Determine the (X, Y) coordinate at the center of the cell enclosing the given text.  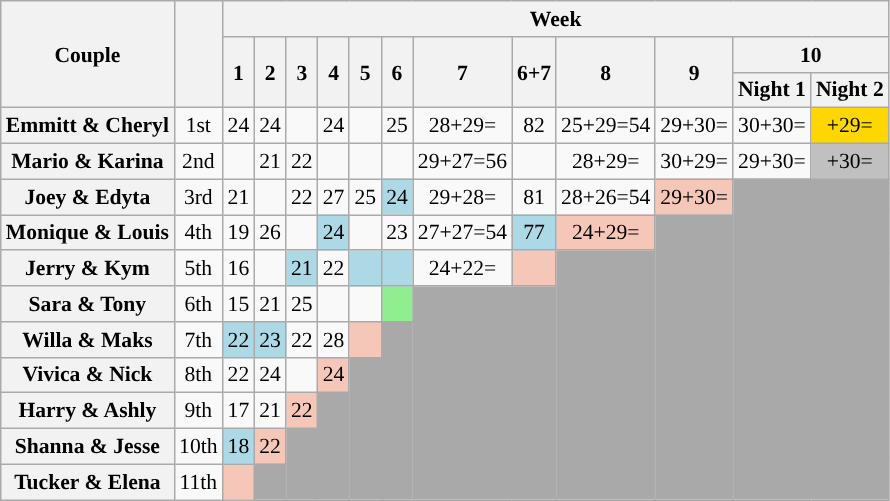
29+27=56 (462, 162)
1st (198, 126)
Night 1 (772, 90)
9 (694, 72)
3rd (198, 197)
Vivica & Nick (88, 375)
15 (239, 304)
82 (534, 126)
29+28= (462, 197)
24+22= (462, 269)
5th (198, 269)
18 (239, 447)
Couple (88, 54)
Mario & Karina (88, 162)
Joey & Edyta (88, 197)
2nd (198, 162)
10th (198, 447)
5 (365, 72)
Jerry & Kym (88, 269)
+29= (850, 126)
30+30= (772, 126)
27 (334, 197)
+30= (850, 162)
77 (534, 233)
Shanna & Jesse (88, 447)
6 (397, 72)
17 (239, 411)
Night 2 (850, 90)
6+7 (534, 72)
Emmitt & Cheryl (88, 126)
1 (239, 72)
Tucker & Elena (88, 482)
25+29=54 (606, 126)
4 (334, 72)
Week (556, 19)
81 (534, 197)
11th (198, 482)
8 (606, 72)
9th (198, 411)
30+29= (694, 162)
3 (302, 72)
Monique & Louis (88, 233)
16 (239, 269)
10 (811, 55)
28 (334, 340)
Sara & Tony (88, 304)
6th (198, 304)
8th (198, 375)
7 (462, 72)
19 (239, 233)
Willa & Maks (88, 340)
24+29= (606, 233)
7th (198, 340)
28+26=54 (606, 197)
Harry & Ashly (88, 411)
2 (270, 72)
27+27=54 (462, 233)
4th (198, 233)
26 (270, 233)
